Return the (X, Y) coordinate for the center point of the cell that contains the specified text.  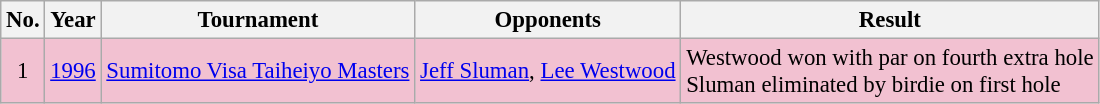
1 (23, 72)
No. (23, 20)
1996 (73, 72)
Year (73, 20)
Westwood won with par on fourth extra holeSluman eliminated by birdie on first hole (890, 72)
Sumitomo Visa Taiheiyo Masters (258, 72)
Tournament (258, 20)
Result (890, 20)
Jeff Sluman, Lee Westwood (548, 72)
Opponents (548, 20)
